For the text-containing cell, return its midpoint in [x, y] coordinate format. 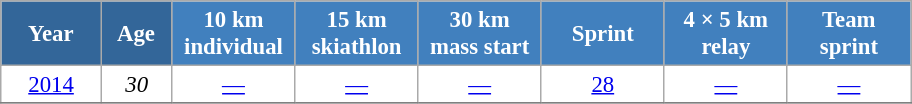
Year [52, 34]
28 [602, 85]
30 [136, 85]
Team sprint [848, 34]
4 × 5 km relay [726, 34]
2014 [52, 85]
Sprint [602, 34]
Age [136, 34]
15 km skiathlon [356, 34]
10 km individual [234, 34]
30 km mass start [480, 34]
